Pinpoint the cell where the given text exists, returning its (X, Y) midpoint coordinate. 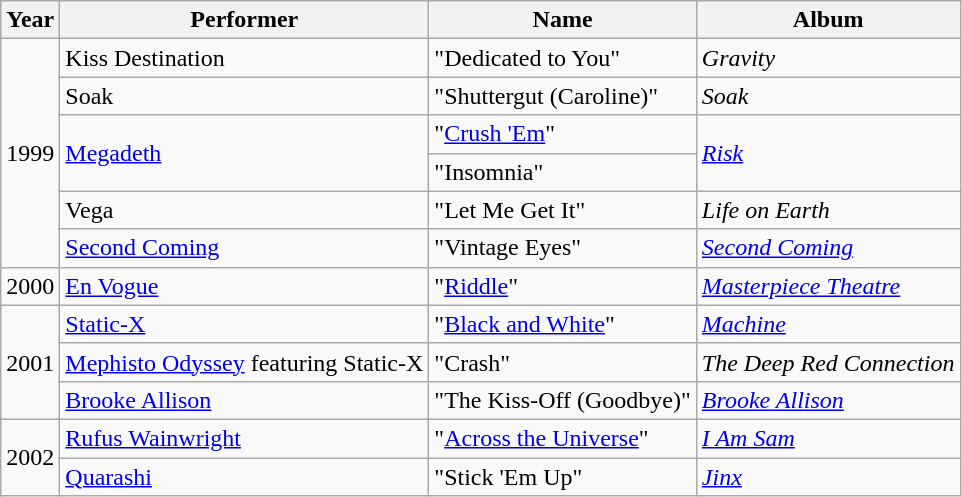
2000 (30, 286)
Life on Earth (828, 210)
Quarashi (244, 477)
2002 (30, 457)
"Across the Universe" (562, 438)
"Insomnia" (562, 172)
Year (30, 20)
Masterpiece Theatre (828, 286)
Megadeth (244, 153)
En Vogue (244, 286)
I Am Sam (828, 438)
Machine (828, 324)
2001 (30, 362)
"Let Me Get It" (562, 210)
"Crush 'Em" (562, 134)
Jinx (828, 477)
"Black and White" (562, 324)
"Riddle" (562, 286)
"The Kiss-Off (Goodbye)" (562, 400)
Rufus Wainwright (244, 438)
"Vintage Eyes" (562, 248)
"Stick 'Em Up" (562, 477)
"Dedicated to You" (562, 58)
The Deep Red Connection (828, 362)
Static-X (244, 324)
Album (828, 20)
"Crash" (562, 362)
Risk (828, 153)
Gravity (828, 58)
1999 (30, 153)
Performer (244, 20)
"Shuttergut (Caroline)" (562, 96)
Mephisto Odyssey featuring Static-X (244, 362)
Vega (244, 210)
Kiss Destination (244, 58)
Name (562, 20)
